Scan for the cell matching the given text and deliver its (x, y) coordinate at center. 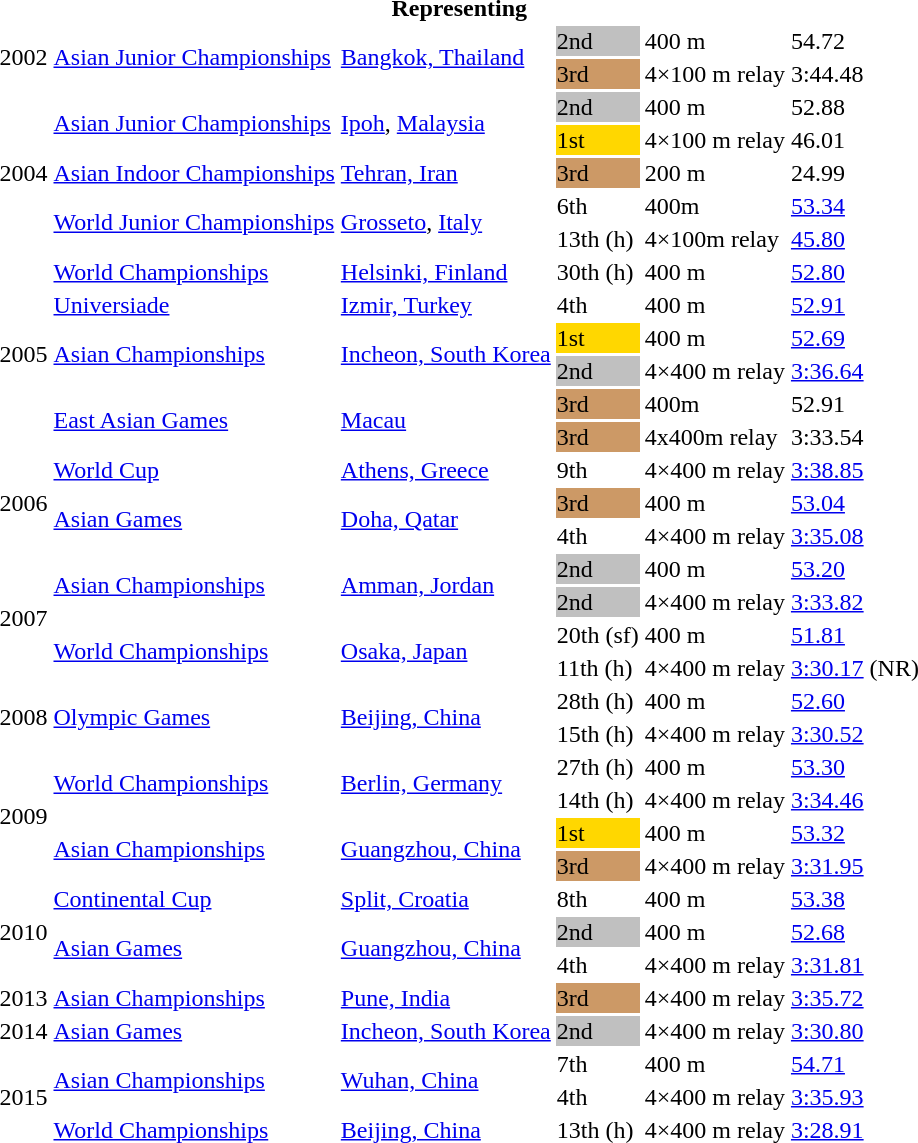
Split, Croatia (446, 899)
Tehran, Iran (446, 173)
9th (598, 470)
World Junior Championships (194, 222)
Izmir, Turkey (446, 305)
Berlin, Germany (446, 784)
East Asian Games (194, 420)
Osaka, Japan (446, 652)
15th (h) (598, 734)
Continental Cup (194, 899)
Asian Indoor Championships (194, 173)
Helsinki, Finland (446, 272)
Doha, Qatar (446, 520)
11th (h) (598, 668)
Beijing, China (446, 718)
Bangkok, Thailand (446, 58)
4×100m relay (714, 239)
Olympic Games (194, 718)
Amman, Jordan (446, 586)
4x400m relay (714, 437)
Athens, Greece (446, 470)
28th (h) (598, 701)
30th (h) (598, 272)
8th (598, 899)
14th (h) (598, 800)
13th (h) (598, 239)
Universiade (194, 305)
7th (598, 1064)
Wuhan, China (446, 1080)
Ipoh, Malaysia (446, 124)
World Cup (194, 470)
200 m (714, 173)
Pune, India (446, 998)
Grosseto, Italy (446, 222)
Macau (446, 420)
27th (h) (598, 767)
20th (sf) (598, 635)
6th (598, 206)
